Search for the cell housing the specified text and yield its [x, y] center coordinate. 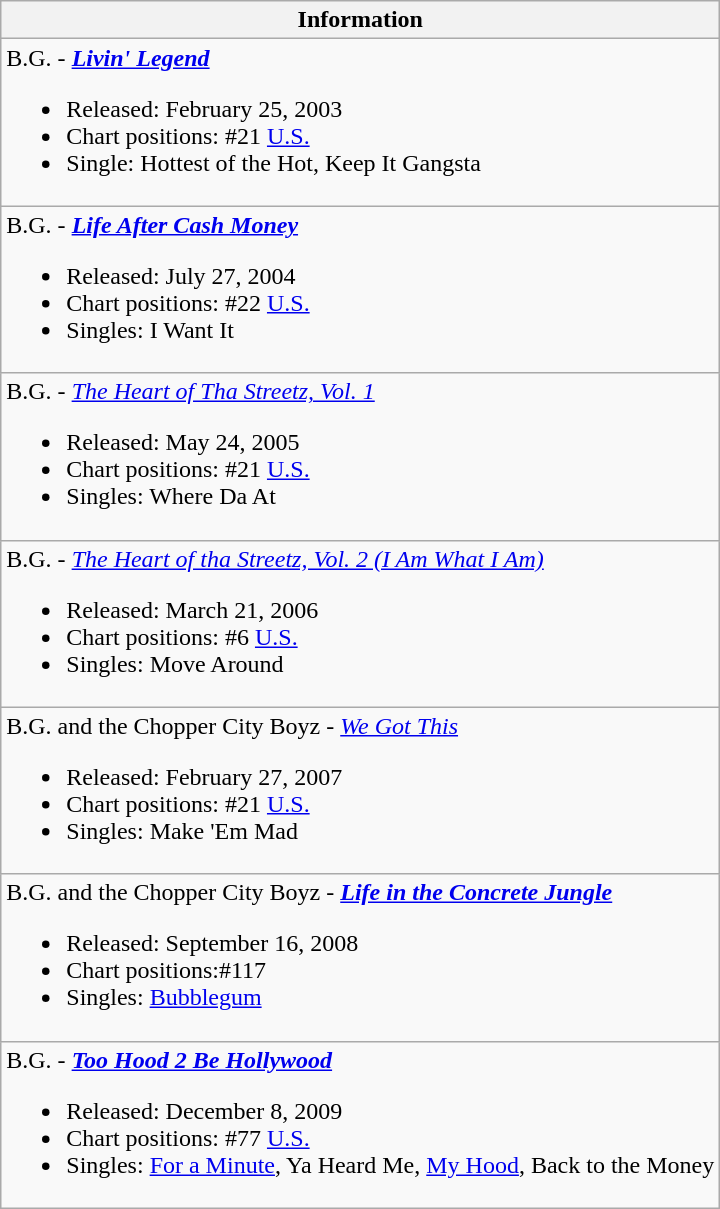
B.G. - Life After Cash MoneyReleased: July 27, 2004Chart positions: #22 U.S.Singles: I Want It [360, 290]
Information [360, 20]
B.G. and the Chopper City Boyz - We Got ThisReleased: February 27, 2007Chart positions: #21 U.S.Singles: Make 'Em Mad [360, 790]
B.G. - Livin' LegendReleased: February 25, 2003Chart positions: #21 U.S.Single: Hottest of the Hot, Keep It Gangsta [360, 122]
B.G. - The Heart of tha Streetz, Vol. 2 (I Am What I Am)Released: March 21, 2006Chart positions: #6 U.S.Singles: Move Around [360, 624]
B.G. and the Chopper City Boyz - Life in the Concrete JungleReleased: September 16, 2008Chart positions:#117Singles: Bubblegum [360, 958]
B.G. - The Heart of Tha Streetz, Vol. 1Released: May 24, 2005Chart positions: #21 U.S.Singles: Where Da At [360, 456]
B.G. - Too Hood 2 Be HollywoodReleased: December 8, 2009Chart positions: #77 U.S.Singles: For a Minute, Ya Heard Me, My Hood, Back to the Money [360, 1124]
